Return [X, Y] of the center of cell containing provided text 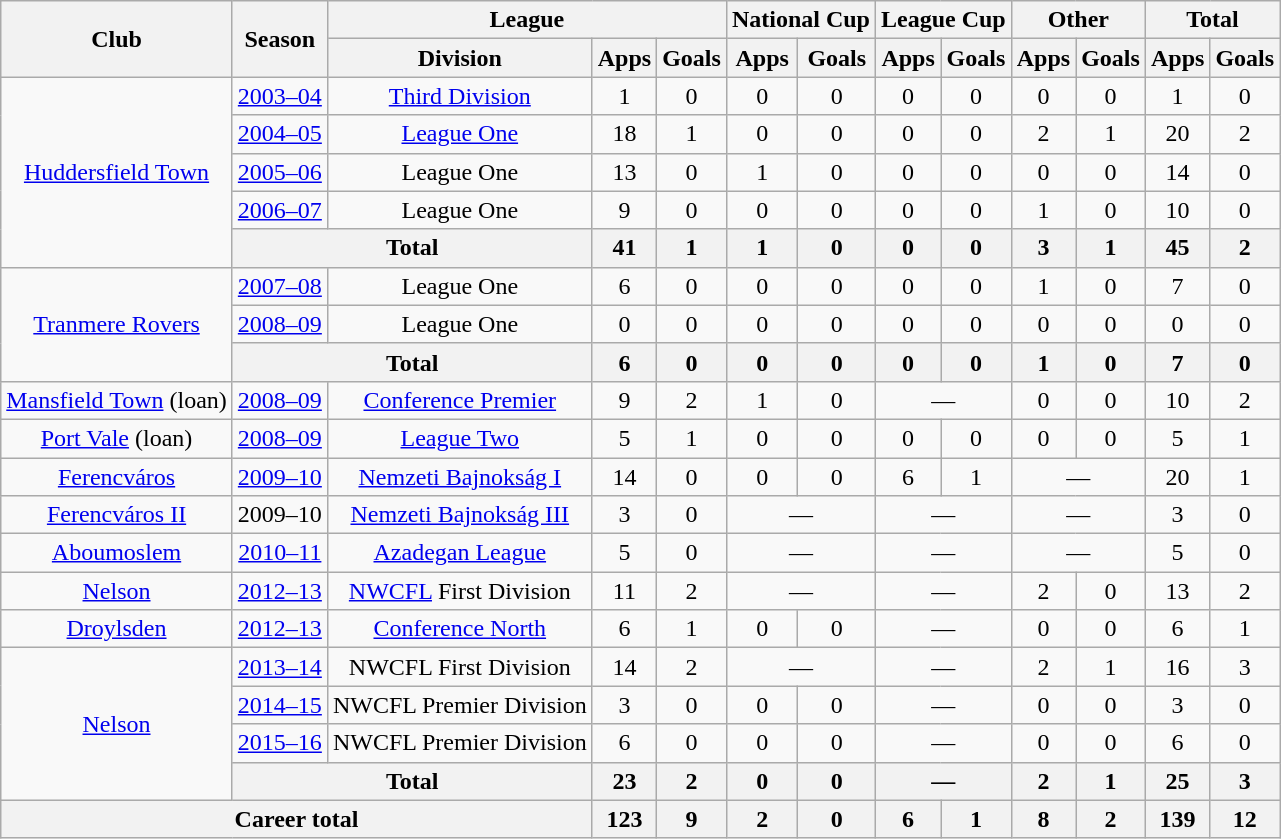
2003–04 [280, 96]
Azadegan League [460, 553]
2014–15 [280, 705]
2013–14 [280, 667]
2010–11 [280, 553]
25 [1177, 781]
2015–16 [280, 743]
16 [1177, 667]
Conference North [460, 629]
11 [624, 591]
Ferencváros II [117, 515]
Nemzeti Bajnokság III [460, 515]
12 [1245, 819]
Mansfield Town (loan) [117, 400]
8 [1043, 819]
Third Division [460, 96]
Port Vale (loan) [117, 438]
41 [624, 248]
Droylsden [117, 629]
2007–08 [280, 286]
Ferencváros [117, 477]
League [526, 20]
Conference Premier [460, 400]
Career total [296, 819]
Division [460, 58]
Other [1078, 20]
League Cup [943, 20]
Tranmere Rovers [117, 324]
Nemzeti Bajnokság I [460, 477]
123 [624, 819]
Season [280, 39]
Aboumoslem [117, 553]
Huddersfield Town [117, 172]
139 [1177, 819]
Club [117, 39]
National Cup [800, 20]
45 [1177, 248]
23 [624, 781]
2006–07 [280, 210]
2004–05 [280, 134]
2005–06 [280, 172]
League Two [460, 438]
18 [624, 134]
